Locate the cell with the specified text and output its (X, Y) center coordinate. 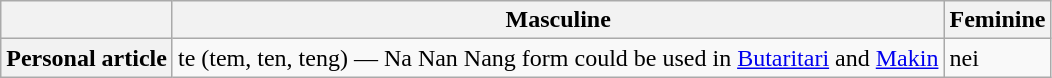
Feminine (998, 20)
te (tem, ten, teng) — Na Nan Nang form could be used in Butaritari and Makin (558, 58)
Personal article (87, 58)
nei (998, 58)
Masculine (558, 20)
